Output the (X, Y) coordinate of the center of the cell containing the given text.  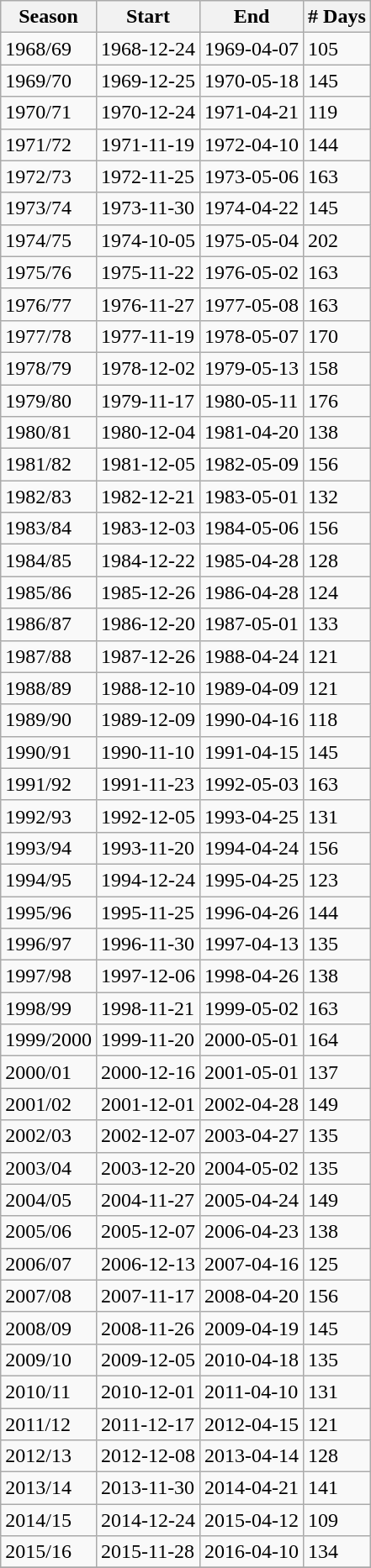
1986-12-20 (148, 624)
1980/81 (49, 433)
2002-04-28 (252, 1104)
1995/96 (49, 912)
1990-04-16 (252, 720)
1969-04-07 (252, 49)
1987-05-01 (252, 624)
137 (337, 1072)
1968-12-24 (148, 49)
2003-12-20 (148, 1168)
141 (337, 1488)
1973-11-30 (148, 208)
2009-12-05 (148, 1360)
1969/70 (49, 81)
2004/05 (49, 1200)
1993-11-20 (148, 848)
2001/02 (49, 1104)
2008-04-20 (252, 1296)
133 (337, 624)
1992-12-05 (148, 816)
1973/74 (49, 208)
1984-05-06 (252, 529)
164 (337, 1040)
1985-12-26 (148, 592)
1984/85 (49, 560)
2014/15 (49, 1520)
1998/99 (49, 1008)
1996-04-26 (252, 912)
1988-04-24 (252, 656)
1985-04-28 (252, 560)
2003/04 (49, 1168)
1993-04-25 (252, 816)
2000-12-16 (148, 1072)
2014-12-24 (148, 1520)
1999-05-02 (252, 1008)
2010-12-01 (148, 1392)
2012/13 (49, 1456)
1991-11-23 (148, 784)
109 (337, 1520)
2002-12-07 (148, 1136)
2009/10 (49, 1360)
1992-05-03 (252, 784)
1977/78 (49, 336)
2013-04-14 (252, 1456)
1968/69 (49, 49)
1996/97 (49, 944)
2001-05-01 (252, 1072)
2010-04-18 (252, 1360)
2001-12-01 (148, 1104)
1983-05-01 (252, 497)
1994/95 (49, 880)
2007-04-16 (252, 1264)
2006-04-23 (252, 1232)
2010/11 (49, 1392)
1973-05-06 (252, 176)
2011-04-10 (252, 1392)
1970-12-24 (148, 113)
1991-04-15 (252, 752)
1992/93 (49, 816)
1986-04-28 (252, 592)
1979-11-17 (148, 401)
1971/72 (49, 145)
1998-11-21 (148, 1008)
1974-10-05 (148, 240)
170 (337, 336)
1977-11-19 (148, 336)
End (252, 17)
1993/94 (49, 848)
2009-04-19 (252, 1328)
1970/71 (49, 113)
2011-12-17 (148, 1424)
176 (337, 401)
1991/92 (49, 784)
1972-11-25 (148, 176)
2002/03 (49, 1136)
1984-12-22 (148, 560)
134 (337, 1552)
2012-12-08 (148, 1456)
1987/88 (49, 656)
124 (337, 592)
2011/12 (49, 1424)
1994-12-24 (148, 880)
Season (49, 17)
2006/07 (49, 1264)
1976-11-27 (148, 304)
1981-04-20 (252, 433)
1979/80 (49, 401)
1990/91 (49, 752)
1982/83 (49, 497)
1969-12-25 (148, 81)
1978/79 (49, 368)
1986/87 (49, 624)
118 (337, 720)
2008-11-26 (148, 1328)
1985/86 (49, 592)
1997-04-13 (252, 944)
1979-05-13 (252, 368)
132 (337, 497)
1999/2000 (49, 1040)
2013-11-30 (148, 1488)
1998-04-26 (252, 976)
1999-11-20 (148, 1040)
2005-12-07 (148, 1232)
2000/01 (49, 1072)
158 (337, 368)
2007/08 (49, 1296)
2012-04-15 (252, 1424)
1972-04-10 (252, 145)
Start (148, 17)
1981-12-05 (148, 465)
1972/73 (49, 176)
1971-11-19 (148, 145)
1975-05-04 (252, 240)
# Days (337, 17)
1974/75 (49, 240)
125 (337, 1264)
2015-04-12 (252, 1520)
1978-12-02 (148, 368)
105 (337, 49)
1997-12-06 (148, 976)
1990-11-10 (148, 752)
2004-05-02 (252, 1168)
1982-05-09 (252, 465)
1988/89 (49, 688)
2008/09 (49, 1328)
2015-11-28 (148, 1552)
2005-04-24 (252, 1200)
1981/82 (49, 465)
1983-12-03 (148, 529)
1988-12-10 (148, 688)
1994-04-24 (252, 848)
1978-05-07 (252, 336)
2005/06 (49, 1232)
2000-05-01 (252, 1040)
1997/98 (49, 976)
2003-04-27 (252, 1136)
1975/76 (49, 272)
1996-11-30 (148, 944)
1989-04-09 (252, 688)
2015/16 (49, 1552)
1987-12-26 (148, 656)
1989/90 (49, 720)
2004-11-27 (148, 1200)
1974-04-22 (252, 208)
119 (337, 113)
2014-04-21 (252, 1488)
1995-11-25 (148, 912)
1977-05-08 (252, 304)
1970-05-18 (252, 81)
1980-12-04 (148, 433)
1976-05-02 (252, 272)
2016-04-10 (252, 1552)
1975-11-22 (148, 272)
1971-04-21 (252, 113)
1989-12-09 (148, 720)
2006-12-13 (148, 1264)
1980-05-11 (252, 401)
1995-04-25 (252, 880)
1983/84 (49, 529)
1976/77 (49, 304)
1982-12-21 (148, 497)
2007-11-17 (148, 1296)
202 (337, 240)
2013/14 (49, 1488)
123 (337, 880)
